Find where the given text appears and provide that cell's center as (X, Y) coordinate. 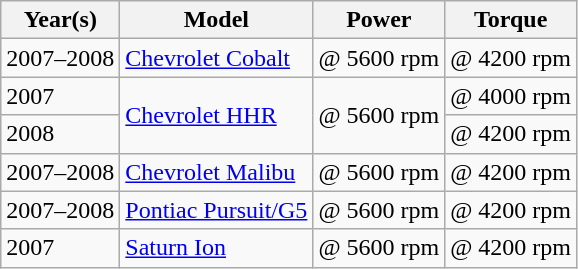
Chevrolet HHR (216, 115)
2008 (60, 134)
Chevrolet Cobalt (216, 58)
Torque (511, 20)
Model (216, 20)
Pontiac Pursuit/G5 (216, 210)
Year(s) (60, 20)
Chevrolet Malibu (216, 172)
@ 4000 rpm (511, 96)
Saturn Ion (216, 248)
Power (379, 20)
